Output the [X, Y] coordinate of the center of the cell containing the given text.  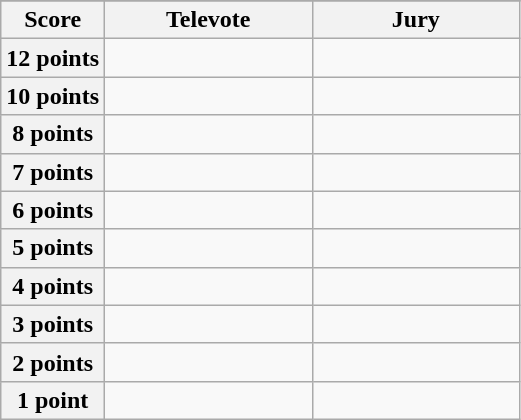
5 points [53, 248]
3 points [53, 324]
Score [53, 20]
Jury [416, 20]
12 points [53, 58]
6 points [53, 210]
4 points [53, 286]
1 point [53, 400]
7 points [53, 172]
2 points [53, 362]
8 points [53, 134]
10 points [53, 96]
Televote [209, 20]
